Find where the given text appears and provide that cell's center as [x, y] coordinate. 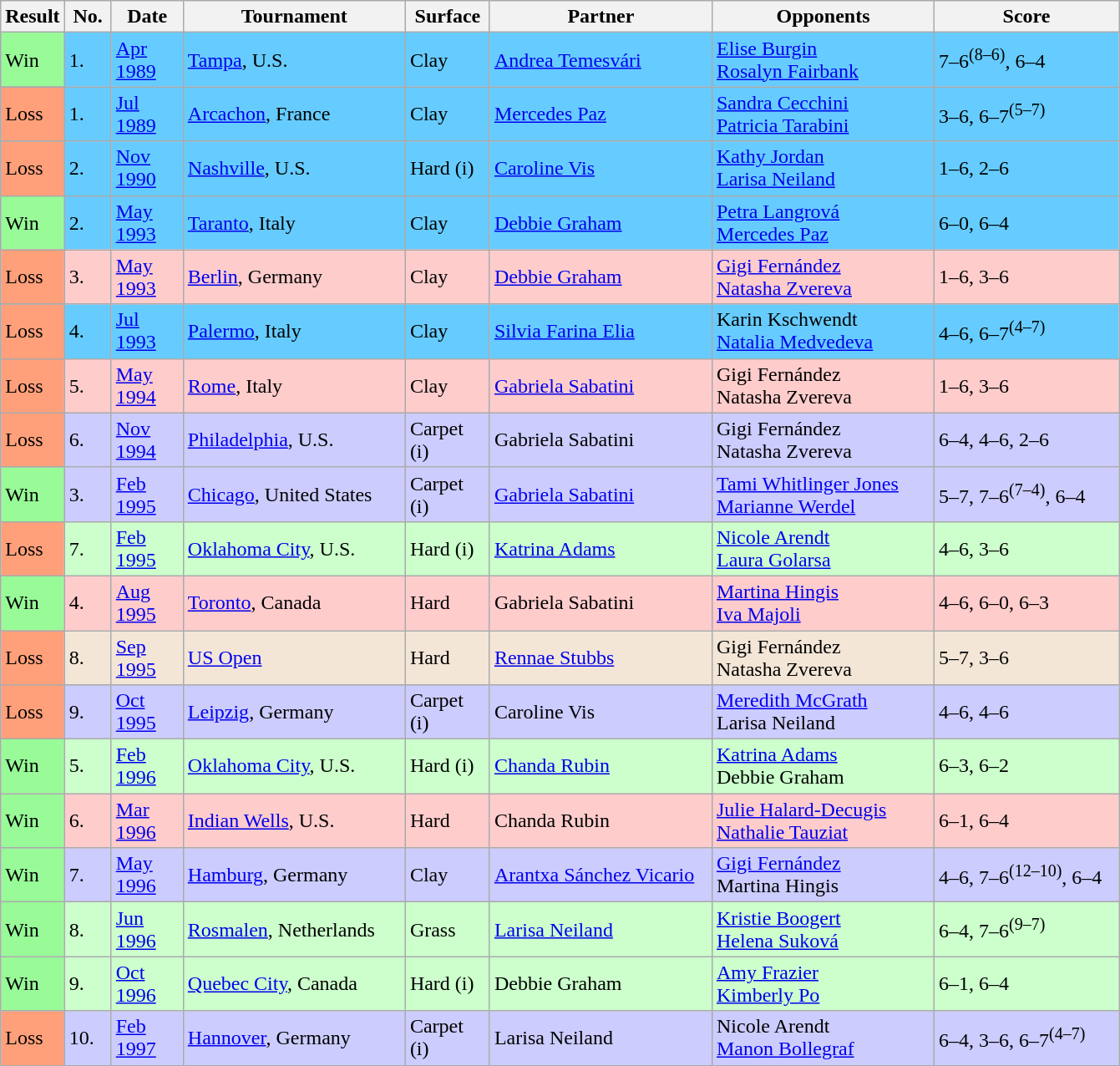
4–6, 6–7(4–7) [1027, 331]
Taranto, Italy [294, 222]
Nov 1994 [147, 439]
Chicago, United States [294, 495]
Feb 1996 [147, 767]
5–7, 3–6 [1027, 657]
Amy Frazier Kimberly Po [823, 984]
Nov 1990 [147, 169]
4–6, 7–6(12–10), 6–4 [1027, 876]
Katrina Adams Debbie Graham [823, 767]
Elise Burgin Rosalyn Fairbank [823, 60]
Martina Hingis Iva Majoli [823, 603]
Tournament [294, 17]
Leipzig, Germany [294, 712]
Gigi Fernández Martina Hingis [823, 876]
4–6, 6–0, 6–3 [1027, 603]
Rennae Stubbs [601, 657]
Sep 1995 [147, 657]
Arcachon, France [294, 114]
May 1994 [147, 386]
4–6, 4–6 [1027, 712]
Quebec City, Canada [294, 984]
Apr 1989 [147, 60]
Arantxa Sánchez Vicario [601, 876]
May 1996 [147, 876]
Mercedes Paz [601, 114]
Nashville, U.S. [294, 169]
Rosmalen, Netherlands [294, 929]
Tampa, U.S. [294, 60]
Petra Langrová Mercedes Paz [823, 222]
Tami Whitlinger Jones Marianne Werdel [823, 495]
Jul 1993 [147, 331]
Philadelphia, U.S. [294, 439]
Toronto, Canada [294, 603]
Berlin, Germany [294, 277]
6–4, 7–6(9–7) [1027, 929]
Katrina Adams [601, 548]
1–6, 2–6 [1027, 169]
Kristie Boogert Helena Suková [823, 929]
Surface [448, 17]
Mar 1996 [147, 820]
Meredith McGrath Larisa Neiland [823, 712]
Nicole Arendt Manon Bollegraf [823, 1038]
Result [33, 17]
3–6, 6–7(5–7) [1027, 114]
Jun 1996 [147, 929]
Sandra Cecchini Patricia Tarabini [823, 114]
Partner [601, 17]
Hannover, Germany [294, 1038]
4–6, 3–6 [1027, 548]
Hamburg, Germany [294, 876]
6–4, 4–6, 2–6 [1027, 439]
Feb 1997 [147, 1038]
US Open [294, 657]
Silvia Farina Elia [601, 331]
6–4, 3–6, 6–7(4–7) [1027, 1038]
7–6(8–6), 6–4 [1027, 60]
Karin Kschwendt Natalia Medvedeva [823, 331]
Score [1027, 17]
Andrea Temesvári [601, 60]
Opponents [823, 17]
Date [147, 17]
10. [88, 1038]
5–7, 7–6(7–4), 6–4 [1027, 495]
Palermo, Italy [294, 331]
6–3, 6–2 [1027, 767]
Kathy Jordan Larisa Neiland [823, 169]
Grass [448, 929]
Oct 1996 [147, 984]
6–0, 6–4 [1027, 222]
Julie Halard-Decugis Nathalie Tauziat [823, 820]
Aug 1995 [147, 603]
Rome, Italy [294, 386]
Indian Wells, U.S. [294, 820]
Oct 1995 [147, 712]
Jul 1989 [147, 114]
No. [88, 17]
Nicole Arendt Laura Golarsa [823, 548]
